From the cell containing the given text, extract its center point as [X, Y] coordinate. 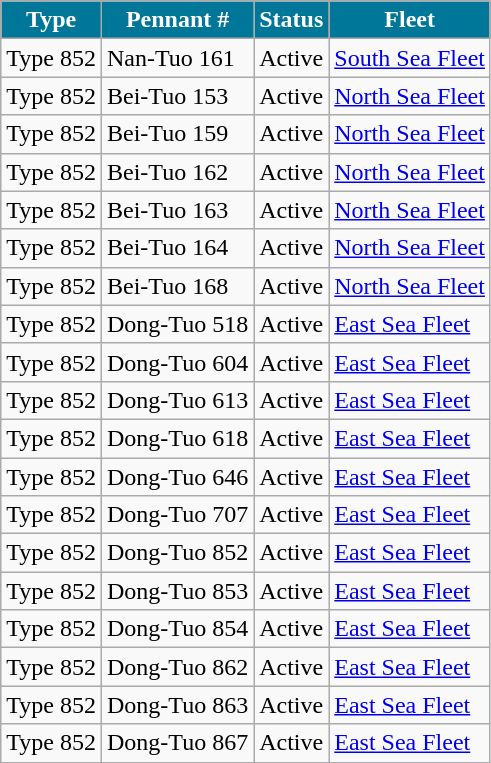
Dong-Tuo 618 [177, 438]
Dong-Tuo 707 [177, 515]
Bei-Tuo 163 [177, 210]
Bei-Tuo 162 [177, 172]
Dong-Tuo 854 [177, 629]
South Sea Fleet [410, 58]
Dong-Tuo 604 [177, 362]
Dong-Tuo 646 [177, 477]
Dong-Tuo 863 [177, 705]
Type [52, 20]
Fleet [410, 20]
Dong-Tuo 853 [177, 591]
Status [292, 20]
Dong-Tuo 862 [177, 667]
Bei-Tuo 164 [177, 248]
Bei-Tuo 159 [177, 134]
Nan-Tuo 161 [177, 58]
Dong-Tuo 852 [177, 553]
Dong-Tuo 518 [177, 324]
Dong-Tuo 867 [177, 743]
Bei-Tuo 168 [177, 286]
Dong-Tuo 613 [177, 400]
Bei-Tuo 153 [177, 96]
Pennant # [177, 20]
